Locate the cell with the specified text and output its [X, Y] center coordinate. 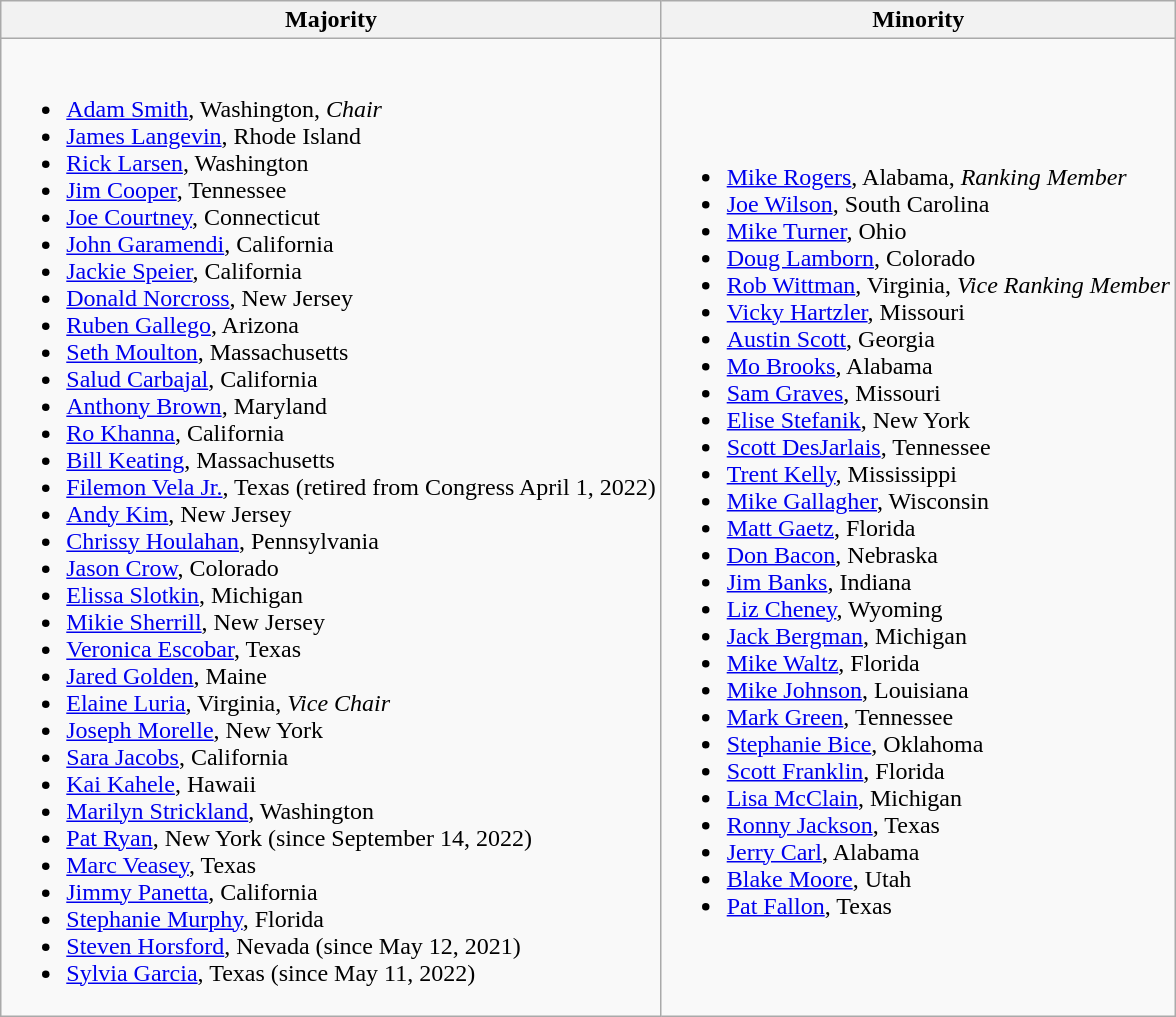
Minority [918, 20]
Majority [331, 20]
